Find where the given text appears and provide that cell's center as [x, y] coordinate. 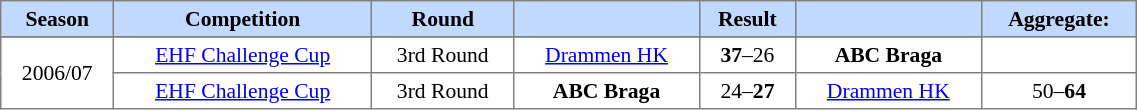
Season [58, 19]
Aggregate: [1059, 19]
50–64 [1059, 91]
Result [747, 19]
Competition [243, 19]
24–27 [747, 91]
2006/07 [58, 73]
Round [443, 19]
37–26 [747, 55]
